Provide the [X, Y] coordinate of the cell's center where the given text is located.  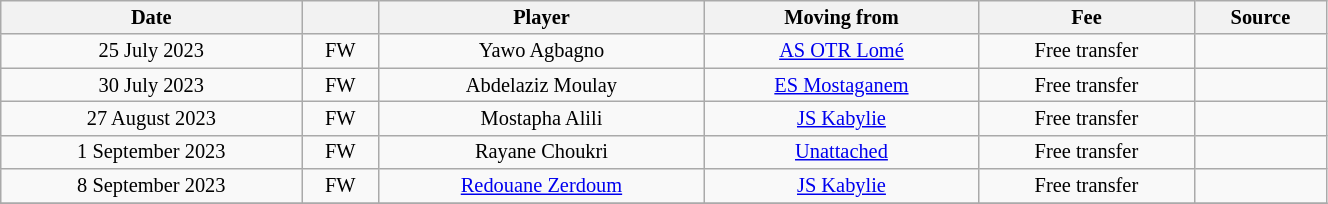
Unattached [841, 152]
AS OTR Lomé [841, 51]
8 September 2023 [152, 186]
27 August 2023 [152, 118]
Mostapha Alili [542, 118]
30 July 2023 [152, 85]
ES Mostaganem [841, 85]
Rayane Choukri [542, 152]
Abdelaziz Moulay [542, 85]
Redouane Zerdoum [542, 186]
Source [1260, 17]
Player [542, 17]
Moving from [841, 17]
Fee [1087, 17]
1 September 2023 [152, 152]
25 July 2023 [152, 51]
Yawo Agbagno [542, 51]
Date [152, 17]
